Capture the cell that displays the provided text and extract its (x, y) central coordinate. 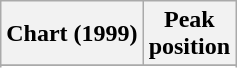
Chart (1999) (72, 34)
Peakposition (189, 34)
